Output the (X, Y) coordinate of the center of the cell containing the given text.  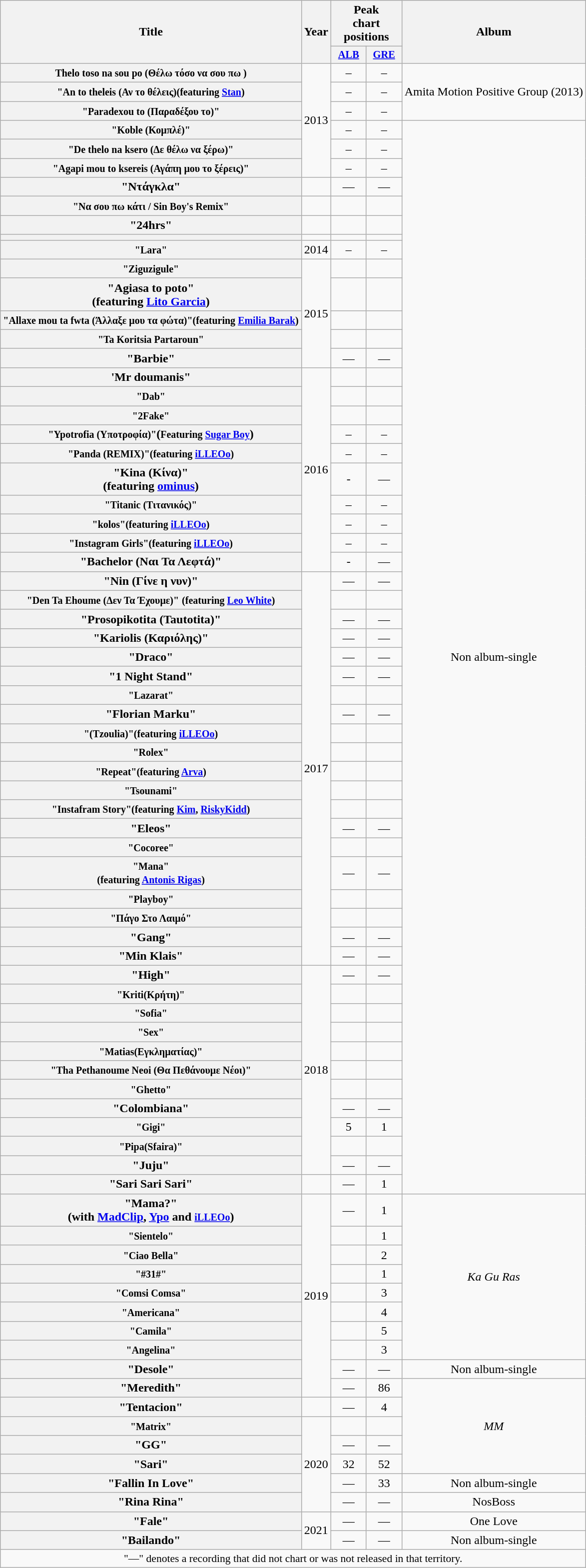
"Sofia" (151, 1013)
"Barbie" (151, 358)
"Allaxe mou ta fwta (Άλλαξε μου τα φώτα)"(featuring Emilia Barak) (151, 320)
"Comsi Comsa" (151, 1293)
Year (316, 32)
"Sientelo" (151, 1236)
"Bailando" (151, 1540)
"Americana" (151, 1312)
One Love (494, 1521)
"#31#" (151, 1274)
"Agiasa to poto"(featuring Lito Garcia) (151, 294)
2020 (316, 1464)
"Ziguzigule" (151, 268)
"Prosopikotita (Tautotita)" (151, 619)
"An to theleis (Αν το θέλεις)(featuring Stan) (151, 92)
2018 (316, 1070)
"24hrs" (151, 225)
"Ghetto" (151, 1089)
"(Tzoulia)"(featuring iLLEOo) (151, 733)
"Tentacion" (151, 1407)
"Camila" (151, 1331)
"Desole" (151, 1369)
"Ypotrofia (Υποτροφία)"(Featuring Sugar Boy) (151, 434)
2014 (316, 249)
"Fallin In Love" (151, 1483)
"Panda (REMIX)"(featuring iLLEOo) (151, 453)
"Cocoree" (151, 847)
"De thelo na ksero (Δε θέλω να ξέρω)" (151, 149)
"Koble (Κομπλέ)" (151, 130)
Ka Gu Ras (494, 1277)
2 (384, 1255)
"Rina Rina" (151, 1502)
"Matrix" (151, 1426)
"Playboy" (151, 899)
2019 (316, 1296)
"Gigi" (151, 1127)
"Kriti(Κρήτη)" (151, 994)
"Min Klais" (151, 956)
"—" denotes a recording that did not chart or was not released in that territory. (293, 1559)
Amita Motion Positive Group (2013) (494, 91)
"Fale" (151, 1521)
"Sari Sari Sari" (151, 1184)
"Matias(Εγκληματίας)" (151, 1051)
"GG" (151, 1445)
"Mana"(featuring Antonis Rigas) (151, 873)
'Mr doumanis" (151, 377)
"High" (151, 975)
"Mama?"(with MadClip, Ypo and iLLEOo) (151, 1210)
"Tha Pethanoume Neoi (Θα Πεθάνουμε Νέοι)" (151, 1070)
"Florian Marku" (151, 714)
"Instagram Girls"(featuring iLLEOo) (151, 543)
"Meredith" (151, 1388)
"2Fake" (151, 415)
"Πάγο Στο Λαιμό" (151, 918)
"Gang" (151, 937)
"Den Ta Ehoume (Δεν Τα Έχουμε)" (featuring Leo White) (151, 600)
"Ciao Bella" (151, 1255)
ALB (349, 55)
"Eleos" (151, 828)
"Ντάγκλα" (151, 187)
"Ta Koritsia Partaroun" (151, 339)
"Rolex" (151, 752)
"Colombiana" (151, 1108)
"Draco" (151, 657)
"Lara" (151, 249)
"1 Night Stand" (151, 676)
"Nin (Γίνε η νυν)" (151, 581)
"Angelina" (151, 1350)
52 (384, 1464)
"Pipa(Sfaira)" (151, 1146)
"Instafram Story"(featuring Kim, RiskyKidd) (151, 809)
MM (494, 1426)
"Titanic (Τιτανικός)" (151, 505)
"Να σου πω κάτι / Sin Boy's Remix" (151, 206)
"Tsounami" (151, 790)
2021 (316, 1531)
"Kina (Κίνα)"(featuring ominus) (151, 479)
33 (384, 1483)
2017 (316, 768)
NosBoss (494, 1502)
32 (349, 1464)
"Sari" (151, 1464)
Peakchartpositions (366, 23)
Title (151, 32)
2015 (316, 313)
Album (494, 32)
"Repeat"(featuring Arva) (151, 771)
"Paradexou to (Παραδέξου το)" (151, 111)
"Lazarat" (151, 695)
2016 (316, 469)
"Dab" (151, 396)
86 (384, 1388)
"Sex" (151, 1032)
2013 (316, 120)
GRE (384, 55)
"Bachelor (Ναι Τα Λεφτά)" (151, 562)
"Agapi mou to ksereis (Αγάπη μου το ξέρεις)" (151, 168)
"kolos"(featuring iLLEOo) (151, 524)
Thelo toso na sou po (Θέλω τόσο να σου πω ) (151, 72)
"Kariolis (Καριόλης)" (151, 638)
"Juju" (151, 1165)
